Determine the (x, y) coordinate at the center of the cell enclosing the given text.  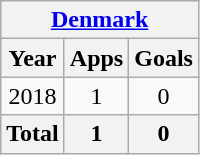
Apps (96, 58)
Total (33, 134)
Goals (164, 58)
Year (33, 58)
2018 (33, 96)
Denmark (100, 20)
